Extract the (x, y) coordinate from the center of the cell holding the provided text.  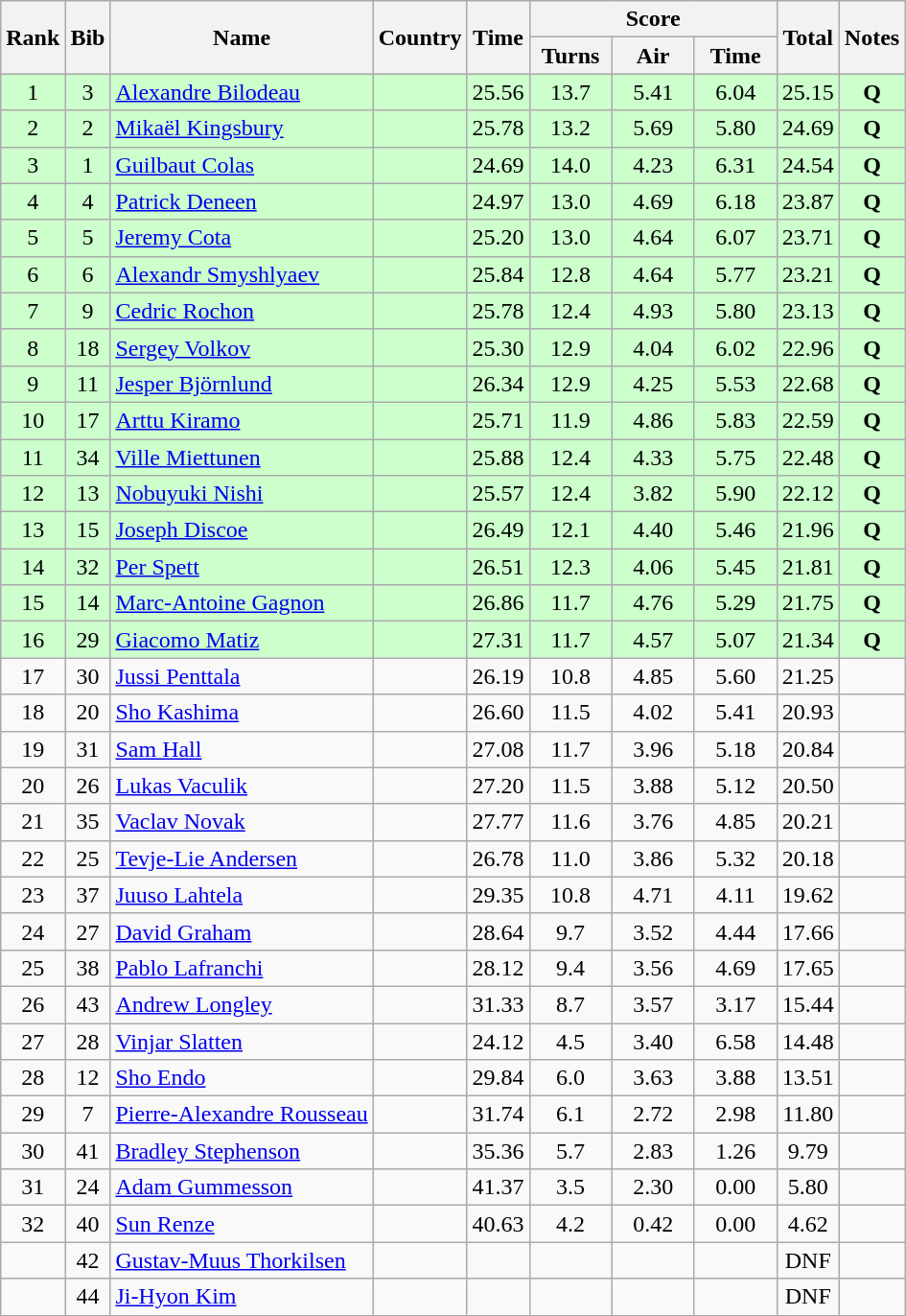
2.98 (735, 1115)
6.0 (570, 1078)
44 (88, 1297)
2.83 (653, 1151)
Rank (33, 37)
Adam Gummesson (242, 1187)
Bradley Stephenson (242, 1151)
4.11 (735, 895)
21.96 (807, 530)
Score (653, 19)
21.25 (807, 676)
4.40 (653, 530)
40 (88, 1224)
25.57 (499, 494)
29.84 (499, 1078)
3.76 (653, 822)
3.96 (653, 749)
21.81 (807, 567)
Sam Hall (242, 749)
20.21 (807, 822)
4.5 (570, 1041)
8.7 (570, 1004)
Mikaël Kingsbury (242, 129)
28.64 (499, 931)
22.12 (807, 494)
5.83 (735, 420)
5.75 (735, 458)
25.56 (499, 92)
Air (653, 56)
20.18 (807, 858)
25.15 (807, 92)
6.04 (735, 92)
6.07 (735, 238)
Lukas Vaculik (242, 786)
Tevje-Lie Andersen (242, 858)
5.07 (735, 640)
5.53 (735, 384)
24.12 (499, 1041)
0.42 (653, 1224)
23.21 (807, 274)
37 (88, 895)
26.49 (499, 530)
43 (88, 1004)
Andrew Longley (242, 1004)
Sho Endo (242, 1078)
5.18 (735, 749)
24.97 (499, 201)
9.7 (570, 931)
4.71 (653, 895)
22.96 (807, 347)
David Graham (242, 931)
8 (33, 347)
Turns (570, 56)
3.52 (653, 931)
35 (88, 822)
2.72 (653, 1115)
4.02 (653, 713)
4.23 (653, 165)
Vaclav Novak (242, 822)
6.18 (735, 201)
5.46 (735, 530)
5.7 (570, 1151)
19 (33, 749)
9.4 (570, 968)
23 (33, 895)
27.31 (499, 640)
38 (88, 968)
Giacomo Matiz (242, 640)
4.93 (653, 311)
Bib (88, 37)
5.60 (735, 676)
31.74 (499, 1115)
Jesper Björnlund (242, 384)
31.33 (499, 1004)
Gustav-Muus Thorkilsen (242, 1260)
5.69 (653, 129)
10 (33, 420)
6.31 (735, 165)
3.40 (653, 1041)
Jussi Penttala (242, 676)
28.12 (499, 968)
22.68 (807, 384)
4.57 (653, 640)
4.2 (570, 1224)
5.45 (735, 567)
16 (33, 640)
25.30 (499, 347)
27.77 (499, 822)
17.65 (807, 968)
25.20 (499, 238)
22.48 (807, 458)
Jeremy Cota (242, 238)
Marc-Antoine Gagnon (242, 603)
Cedric Rochon (242, 311)
26.86 (499, 603)
19.62 (807, 895)
3.57 (653, 1004)
1.26 (735, 1151)
3.82 (653, 494)
3.86 (653, 858)
13.7 (570, 92)
4.06 (653, 567)
Juuso Lahtela (242, 895)
12.1 (570, 530)
Patrick Deneen (242, 201)
12.3 (570, 567)
Name (242, 37)
25.71 (499, 420)
4.04 (653, 347)
41.37 (499, 1187)
23.71 (807, 238)
26.78 (499, 858)
42 (88, 1260)
21 (33, 822)
26.60 (499, 713)
Total (807, 37)
25.84 (499, 274)
Per Spett (242, 567)
5.90 (735, 494)
4.25 (653, 384)
Pierre-Alexandre Rousseau (242, 1115)
27.20 (499, 786)
14.0 (570, 165)
13.2 (570, 129)
Guilbaut Colas (242, 165)
Ville Miettunen (242, 458)
21.75 (807, 603)
13.51 (807, 1078)
26.34 (499, 384)
6.58 (735, 1041)
2.30 (653, 1187)
11.80 (807, 1115)
29.35 (499, 895)
Sho Kashima (242, 713)
Pablo Lafranchi (242, 968)
26.19 (499, 676)
Alexandr Smyshlyaev (242, 274)
11.0 (570, 858)
15.44 (807, 1004)
Alexandre Bilodeau (242, 92)
4.76 (653, 603)
6.02 (735, 347)
34 (88, 458)
Vinjar Slatten (242, 1041)
17.66 (807, 931)
11.9 (570, 420)
Notes (871, 37)
5.77 (735, 274)
Ji-Hyon Kim (242, 1297)
5.29 (735, 603)
Nobuyuki Nishi (242, 494)
Sergey Volkov (242, 347)
Country (420, 37)
4.44 (735, 931)
6.1 (570, 1115)
3.5 (570, 1187)
4.33 (653, 458)
26.51 (499, 567)
9.79 (807, 1151)
4.86 (653, 420)
41 (88, 1151)
23.87 (807, 201)
Arttu Kiramo (242, 420)
25.88 (499, 458)
3.17 (735, 1004)
21.34 (807, 640)
11.6 (570, 822)
20.84 (807, 749)
12.8 (570, 274)
20.50 (807, 786)
Sun Renze (242, 1224)
23.13 (807, 311)
20.93 (807, 713)
Joseph Discoe (242, 530)
22.59 (807, 420)
14.48 (807, 1041)
5.12 (735, 786)
3.56 (653, 968)
40.63 (499, 1224)
24.54 (807, 165)
35.36 (499, 1151)
22 (33, 858)
27.08 (499, 749)
5.32 (735, 858)
3.63 (653, 1078)
4.62 (807, 1224)
